Return (x, y) of the center of cell containing provided text 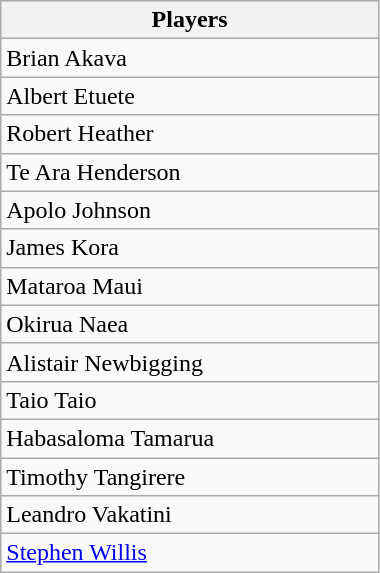
Te Ara Henderson (190, 172)
Timothy Tangirere (190, 477)
Albert Etuete (190, 96)
Okirua Naea (190, 324)
Brian Akava (190, 58)
Mataroa Maui (190, 286)
Habasaloma Tamarua (190, 438)
Stephen Willis (190, 553)
James Kora (190, 248)
Taio Taio (190, 400)
Leandro Vakatini (190, 515)
Apolo Johnson (190, 210)
Robert Heather (190, 134)
Players (190, 20)
Alistair Newbigging (190, 362)
